Detect which cell encompasses the target text, then output its [x, y] center coordinate. 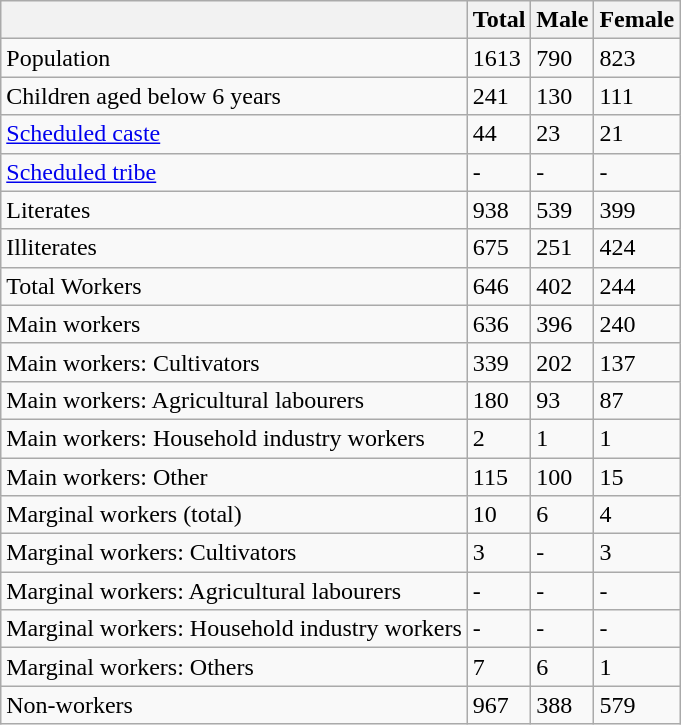
137 [637, 362]
539 [562, 210]
938 [499, 210]
2 [499, 438]
399 [637, 210]
Literates [234, 210]
396 [562, 324]
Total Workers [234, 286]
Marginal workers (total) [234, 515]
15 [637, 477]
Male [562, 20]
967 [499, 705]
Scheduled tribe [234, 172]
Marginal workers: Household industry workers [234, 629]
Main workers: Household industry workers [234, 438]
202 [562, 362]
636 [499, 324]
130 [562, 96]
7 [499, 667]
115 [499, 477]
675 [499, 248]
Marginal workers: Others [234, 667]
Female [637, 20]
Main workers: Cultivators [234, 362]
10 [499, 515]
Population [234, 58]
402 [562, 286]
Marginal workers: Agricultural labourers [234, 591]
Main workers [234, 324]
Non-workers [234, 705]
Main workers: Agricultural labourers [234, 400]
4 [637, 515]
Total [499, 20]
87 [637, 400]
823 [637, 58]
Children aged below 6 years [234, 96]
23 [562, 134]
646 [499, 286]
1613 [499, 58]
251 [562, 248]
244 [637, 286]
Main workers: Other [234, 477]
Illiterates [234, 248]
424 [637, 248]
Scheduled caste [234, 134]
Marginal workers: Cultivators [234, 553]
240 [637, 324]
180 [499, 400]
790 [562, 58]
100 [562, 477]
111 [637, 96]
44 [499, 134]
93 [562, 400]
241 [499, 96]
21 [637, 134]
388 [562, 705]
339 [499, 362]
579 [637, 705]
